Return (x, y) of the center of cell containing provided text 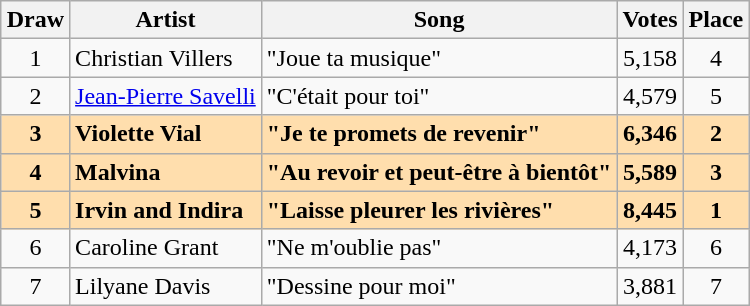
8,445 (650, 210)
"Laisse pleurer les rivières" (439, 210)
Song (439, 20)
"C'était pour toi" (439, 96)
"Dessine pour moi" (439, 286)
Votes (650, 20)
Violette Vial (166, 134)
Christian Villers (166, 58)
Malvina (166, 172)
"Je te promets de revenir" (439, 134)
5,158 (650, 58)
"Au revoir et peut-être à bientôt" (439, 172)
Place (716, 20)
6,346 (650, 134)
Draw (35, 20)
"Joue ta musique" (439, 58)
4,579 (650, 96)
Jean-Pierre Savelli (166, 96)
5,589 (650, 172)
Artist (166, 20)
"Ne m'oublie pas" (439, 248)
Irvin and Indira (166, 210)
4,173 (650, 248)
3,881 (650, 286)
Lilyane Davis (166, 286)
Caroline Grant (166, 248)
